Detect which cell encompasses the target text, then output its (x, y) center coordinate. 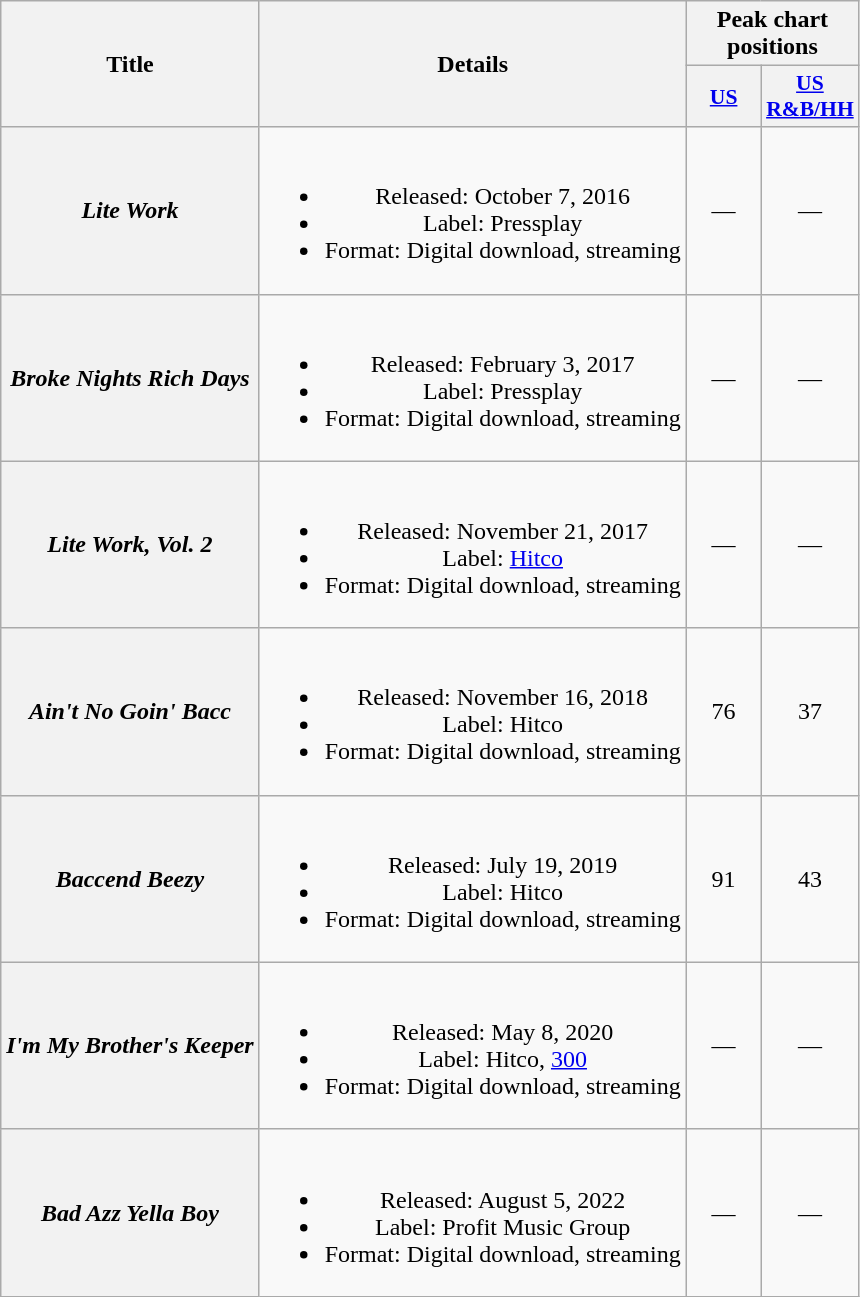
Peak chart positions (772, 34)
Released: October 7, 2016Label: PressplayFormat: Digital download, streaming (472, 210)
Released: May 8, 2020Label: Hitco, 300Format: Digital download, streaming (472, 1046)
76 (724, 712)
Bad Azz Yella Boy (130, 1212)
Baccend Beezy (130, 878)
I'm My Brother's Keeper (130, 1046)
Released: November 16, 2018Label: HitcoFormat: Digital download, streaming (472, 712)
Lite Work (130, 210)
US (724, 96)
Released: August 5, 2022Label: Profit Music GroupFormat: Digital download, streaming (472, 1212)
Lite Work, Vol. 2 (130, 544)
Details (472, 64)
Released: July 19, 2019Label: HitcoFormat: Digital download, streaming (472, 878)
43 (810, 878)
Title (130, 64)
Broke Nights Rich Days (130, 378)
91 (724, 878)
37 (810, 712)
Released: February 3, 2017Label: PressplayFormat: Digital download, streaming (472, 378)
Released: November 21, 2017Label: HitcoFormat: Digital download, streaming (472, 544)
USR&B/HH (810, 96)
Ain't No Goin' Bacc (130, 712)
